Scan for the cell matching the given text and deliver its (x, y) coordinate at center. 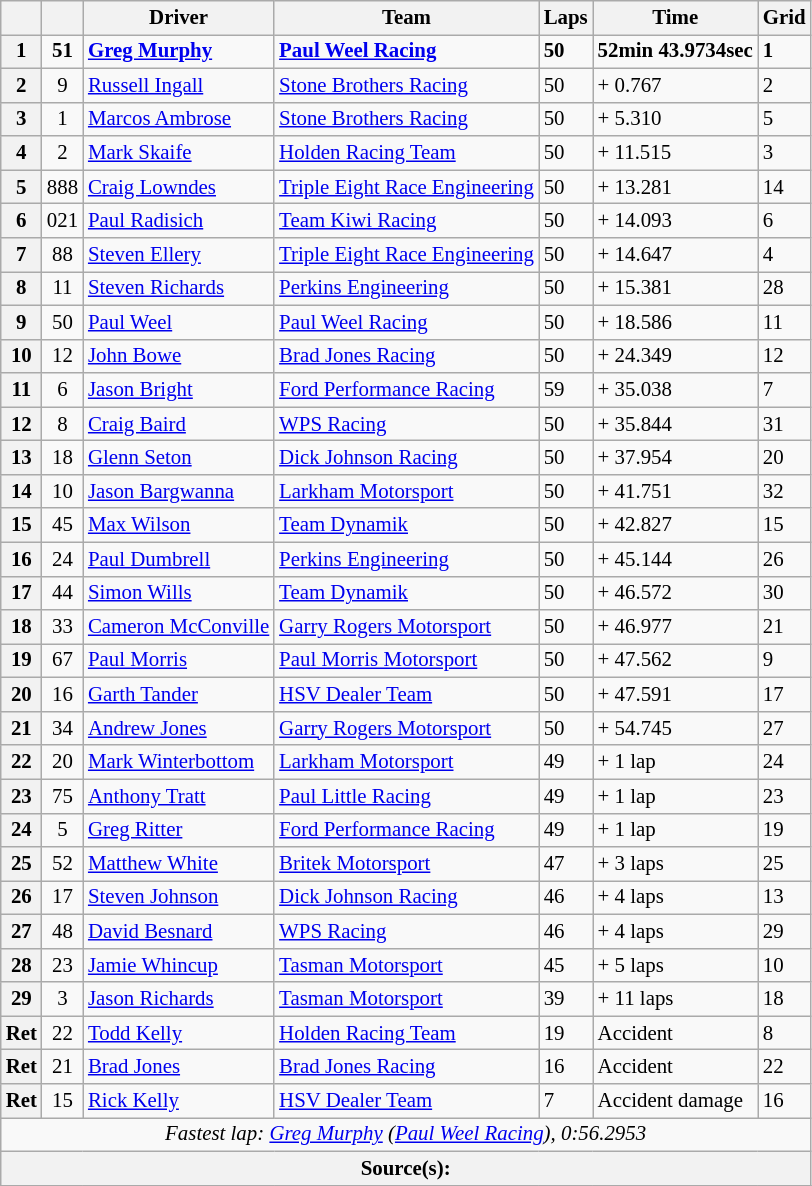
+ 45.144 (676, 559)
75 (62, 796)
59 (566, 390)
47 (566, 864)
+ 46.977 (676, 627)
39 (566, 999)
44 (62, 593)
Paul Dumbrell (178, 559)
Team Kiwi Racing (406, 221)
Glenn Seton (178, 458)
+ 46.572 (676, 593)
Anthony Tratt (178, 796)
Jason Bright (178, 390)
Time (676, 18)
Paul Radisich (178, 221)
Paul Morris Motorsport (406, 661)
Craig Lowndes (178, 187)
+ 42.827 (676, 525)
Steven Johnson (178, 898)
+ 14.093 (676, 221)
Paul Weel (178, 322)
Jamie Whincup (178, 965)
Paul Morris (178, 661)
52min 43.9734sec (676, 51)
+ 13.281 (676, 187)
34 (62, 728)
Driver (178, 18)
Accident damage (676, 1101)
33 (62, 627)
John Bowe (178, 356)
+ 5.310 (676, 119)
+ 3 laps (676, 864)
48 (62, 931)
52 (62, 864)
Laps (566, 18)
+ 15.381 (676, 288)
Andrew Jones (178, 728)
32 (784, 491)
Greg Murphy (178, 51)
Paul Little Racing (406, 796)
+ 41.751 (676, 491)
+ 35.844 (676, 424)
Marcos Ambrose (178, 119)
+ 0.767 (676, 85)
31 (784, 424)
Grid (784, 18)
30 (784, 593)
021 (62, 221)
Mark Winterbottom (178, 762)
Matthew White (178, 864)
Steven Ellery (178, 255)
Britek Motorsport (406, 864)
+ 14.647 (676, 255)
Team (406, 18)
+ 35.038 (676, 390)
+ 54.745 (676, 728)
Rick Kelly (178, 1101)
Craig Baird (178, 424)
+ 37.954 (676, 458)
Russell Ingall (178, 85)
888 (62, 187)
Steven Richards (178, 288)
67 (62, 661)
88 (62, 255)
Max Wilson (178, 525)
+ 47.591 (676, 695)
+ 47.562 (676, 661)
+ 11.515 (676, 153)
Todd Kelly (178, 1033)
+ 18.586 (676, 322)
Simon Wills (178, 593)
David Besnard (178, 931)
+ 11 laps (676, 999)
Mark Skaife (178, 153)
Brad Jones (178, 1067)
Fastest lap: Greg Murphy (Paul Weel Racing), 0:56.2953 (406, 1135)
+ 5 laps (676, 965)
Jason Bargwanna (178, 491)
Garth Tander (178, 695)
Cameron McConville (178, 627)
51 (62, 51)
Jason Richards (178, 999)
Source(s): (406, 1168)
+ 24.349 (676, 356)
Greg Ritter (178, 830)
